Detect which cell encompasses the target text, then output its (X, Y) center coordinate. 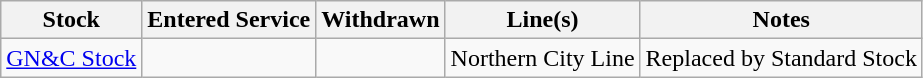
Replaced by Standard Stock (781, 58)
Stock (72, 20)
Line(s) (542, 20)
Northern City Line (542, 58)
Withdrawn (380, 20)
Entered Service (229, 20)
Notes (781, 20)
GN&C Stock (72, 58)
